Find where the given text appears and provide that cell's center as (x, y) coordinate. 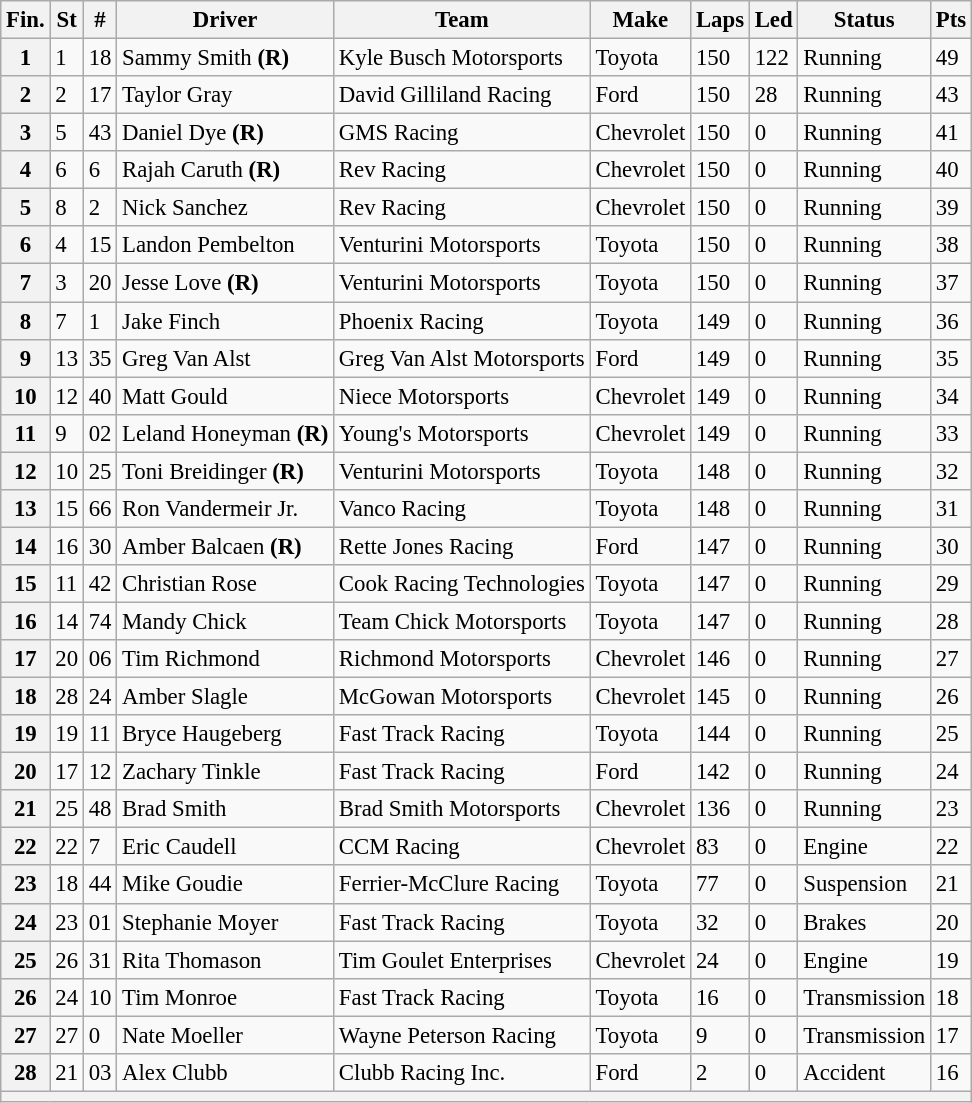
34 (950, 396)
Nick Sanchez (226, 208)
146 (720, 659)
Toni Breidinger (R) (226, 471)
Brad Smith (226, 809)
Greg Van Alst Motorsports (462, 358)
Alex Clubb (226, 1073)
Make (640, 20)
Status (864, 20)
Led (774, 20)
122 (774, 58)
Jesse Love (R) (226, 283)
Zachary Tinkle (226, 772)
145 (720, 697)
39 (950, 208)
Kyle Busch Motorsports (462, 58)
GMS Racing (462, 133)
Suspension (864, 885)
36 (950, 321)
Rita Thomason (226, 960)
136 (720, 809)
37 (950, 283)
48 (100, 809)
Tim Richmond (226, 659)
St (66, 20)
Pts (950, 20)
44 (100, 885)
Accident (864, 1073)
Wayne Peterson Racing (462, 1035)
01 (100, 922)
144 (720, 734)
David Gilliland Racing (462, 95)
Richmond Motorsports (462, 659)
Driver (226, 20)
Brad Smith Motorsports (462, 809)
Vanco Racing (462, 509)
Stephanie Moyer (226, 922)
33 (950, 433)
Leland Honeyman (R) (226, 433)
Amber Balcaen (R) (226, 546)
77 (720, 885)
Sammy Smith (R) (226, 58)
Phoenix Racing (462, 321)
38 (950, 245)
Bryce Haugeberg (226, 734)
Rajah Caruth (R) (226, 170)
McGowan Motorsports (462, 697)
83 (720, 847)
Brakes (864, 922)
Team Chick Motorsports (462, 621)
Ron Vandermeir Jr. (226, 509)
Amber Slagle (226, 697)
Mandy Chick (226, 621)
142 (720, 772)
74 (100, 621)
Clubb Racing Inc. (462, 1073)
Landon Pembelton (226, 245)
Laps (720, 20)
Niece Motorsports (462, 396)
29 (950, 584)
Eric Caudell (226, 847)
06 (100, 659)
Tim Goulet Enterprises (462, 960)
Rette Jones Racing (462, 546)
02 (100, 433)
CCM Racing (462, 847)
Tim Monroe (226, 997)
Nate Moeller (226, 1035)
66 (100, 509)
Young's Motorsports (462, 433)
41 (950, 133)
Ferrier-McClure Racing (462, 885)
Cook Racing Technologies (462, 584)
Fin. (26, 20)
Christian Rose (226, 584)
Taylor Gray (226, 95)
03 (100, 1073)
42 (100, 584)
49 (950, 58)
Daniel Dye (R) (226, 133)
Matt Gould (226, 396)
Mike Goudie (226, 885)
# (100, 20)
Greg Van Alst (226, 358)
Jake Finch (226, 321)
Team (462, 20)
